Return the [x, y] coordinate for the center point of the cell that contains the specified text.  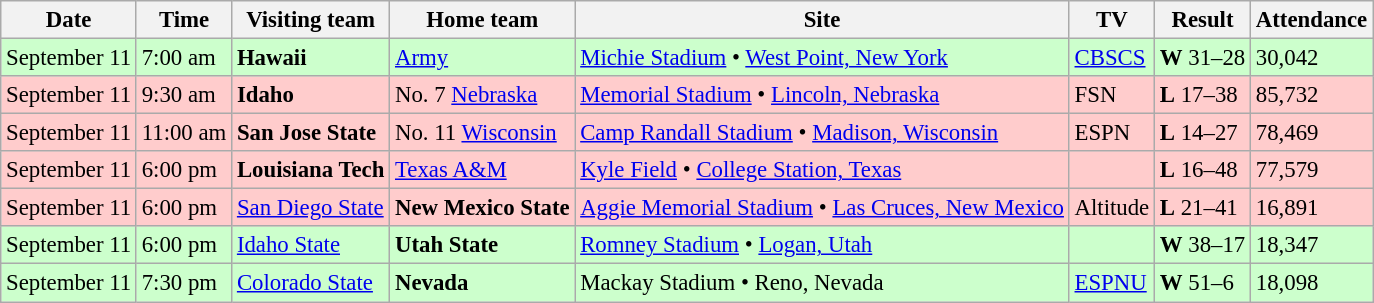
Site [822, 20]
11:00 am [184, 133]
Camp Randall Stadium • Madison, Wisconsin [822, 133]
Nevada [482, 283]
7:30 pm [184, 283]
Aggie Memorial Stadium • Las Cruces, New Mexico [822, 208]
No. 11 Wisconsin [482, 133]
85,732 [1312, 95]
ESPNU [1112, 283]
Utah State [482, 245]
16,891 [1312, 208]
9:30 am [184, 95]
7:00 am [184, 58]
L 14–27 [1203, 133]
W 51–6 [1203, 283]
TV [1112, 20]
18,347 [1312, 245]
Army [482, 58]
Hawaii [311, 58]
L 16–48 [1203, 170]
Romney Stadium • Logan, Utah [822, 245]
Altitude [1112, 208]
Home team [482, 20]
Memorial Stadium • Lincoln, Nebraska [822, 95]
Colorado State [311, 283]
Kyle Field • College Station, Texas [822, 170]
Mackay Stadium • Reno, Nevada [822, 283]
Idaho [311, 95]
W 31–28 [1203, 58]
77,579 [1312, 170]
Visiting team [311, 20]
New Mexico State [482, 208]
ESPN [1112, 133]
CBSCS [1112, 58]
L 17–38 [1203, 95]
No. 7 Nebraska [482, 95]
Time [184, 20]
30,042 [1312, 58]
San Jose State [311, 133]
78,469 [1312, 133]
Attendance [1312, 20]
Result [1203, 20]
L 21–41 [1203, 208]
Louisiana Tech [311, 170]
FSN [1112, 95]
Texas A&M [482, 170]
Date [69, 20]
18,098 [1312, 283]
Michie Stadium • West Point, New York [822, 58]
Idaho State [311, 245]
W 38–17 [1203, 245]
San Diego State [311, 208]
